Output the (x, y) coordinate of the center of the cell containing the given text.  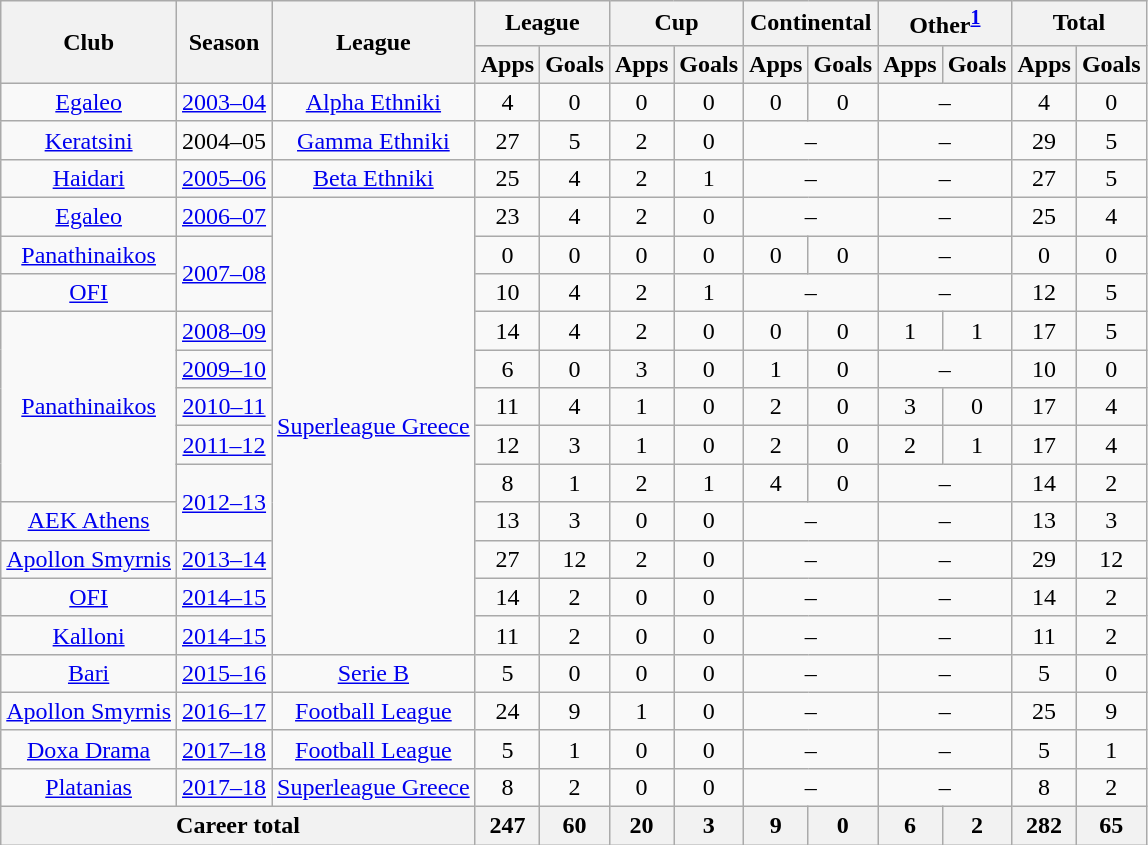
Club (89, 42)
2006–07 (224, 217)
Gamma Ethniki (374, 140)
2011–12 (224, 445)
20 (641, 826)
Cup (676, 24)
2015–16 (224, 673)
23 (507, 217)
2013–14 (224, 559)
65 (1111, 826)
247 (507, 826)
Doxa Drama (89, 749)
Bari (89, 673)
Haidari (89, 178)
Total (1079, 24)
Beta Ethniki (374, 178)
24 (507, 711)
2008–09 (224, 331)
Keratsini (89, 140)
Continental (811, 24)
Career total (238, 826)
2010–11 (224, 407)
2005–06 (224, 178)
Serie B (374, 673)
2009–10 (224, 369)
2004–05 (224, 140)
60 (575, 826)
Alpha Ethniki (374, 102)
AEK Athens (89, 521)
Kalloni (89, 635)
Platanias (89, 787)
2016–17 (224, 711)
2012–13 (224, 502)
Season (224, 42)
282 (1044, 826)
Other1 (945, 24)
2003–04 (224, 102)
2007–08 (224, 274)
